For the text-containing cell, return its midpoint in (X, Y) coordinate format. 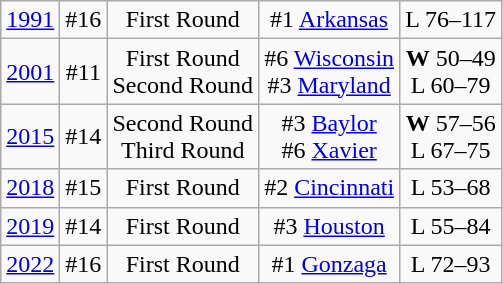
2001 (30, 72)
L 72–93 (451, 264)
Second RoundThird Round (183, 136)
#15 (84, 188)
L 76–117 (451, 20)
2018 (30, 188)
W 50–49L 60–79 (451, 72)
2019 (30, 226)
W 57–56L 67–75 (451, 136)
L 53–68 (451, 188)
2015 (30, 136)
#1 Gonzaga (330, 264)
#6 Wisconsin#3 Maryland (330, 72)
#3 Baylor#6 Xavier (330, 136)
1991 (30, 20)
#3 Houston (330, 226)
First RoundSecond Round (183, 72)
2022 (30, 264)
#11 (84, 72)
L 55–84 (451, 226)
#2 Cincinnati (330, 188)
#1 Arkansas (330, 20)
